Capture the cell that displays the provided text and extract its (x, y) central coordinate. 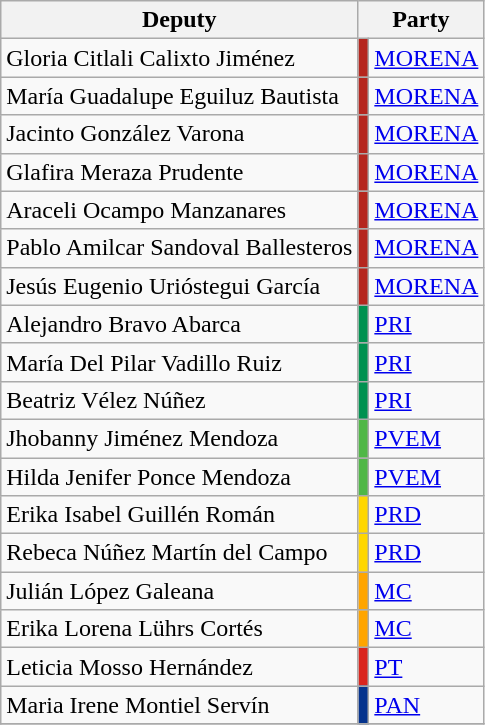
María Guadalupe Eguiluz Bautista (180, 96)
Jhobanny Jiménez Mendoza (180, 438)
Deputy (180, 20)
Jesús Eugenio Urióstegui García (180, 286)
Araceli Ocampo Manzanares (180, 210)
Party (421, 20)
Glafira Meraza Prudente (180, 172)
Beatriz Vélez Núñez (180, 400)
Julián López Galeana (180, 591)
PT (426, 667)
Leticia Mosso Hernández (180, 667)
Gloria Citlali Calixto Jiménez (180, 58)
Pablo Amilcar Sandoval Ballesteros (180, 248)
Maria Irene Montiel Servín (180, 705)
Erika Lorena Lührs Cortés (180, 629)
Jacinto González Varona (180, 134)
Alejandro Bravo Abarca (180, 324)
PAN (426, 705)
María Del Pilar Vadillo Ruiz (180, 362)
Hilda Jenifer Ponce Mendoza (180, 477)
Erika Isabel Guillén Román (180, 515)
Rebeca Núñez Martín del Campo (180, 553)
